Capture the cell that displays the provided text and extract its [x, y] central coordinate. 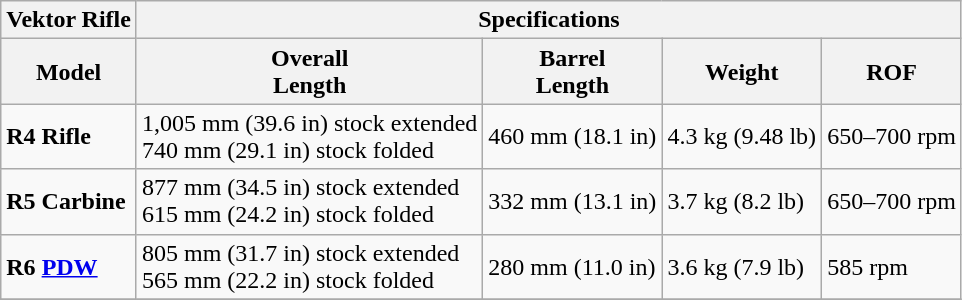
3.7 kg (8.2 lb) [742, 202]
OverallLength [309, 72]
460 mm (18.1 in) [572, 136]
3.6 kg (7.9 lb) [742, 266]
R6 PDW [69, 266]
280 mm (11.0 in) [572, 266]
585 rpm [892, 266]
332 mm (13.1 in) [572, 202]
805 mm (31.7 in) stock extended565 mm (22.2 in) stock folded [309, 266]
Vektor Rifle [69, 20]
Specifications [548, 20]
Weight [742, 72]
R5 Carbine [69, 202]
4.3 kg (9.48 lb) [742, 136]
ROF [892, 72]
Model [69, 72]
R4 Rifle [69, 136]
1,005 mm (39.6 in) stock extended740 mm (29.1 in) stock folded [309, 136]
877 mm (34.5 in) stock extended615 mm (24.2 in) stock folded [309, 202]
BarrelLength [572, 72]
